Provide the [x, y] coordinate of the cell's center where the given text is located.  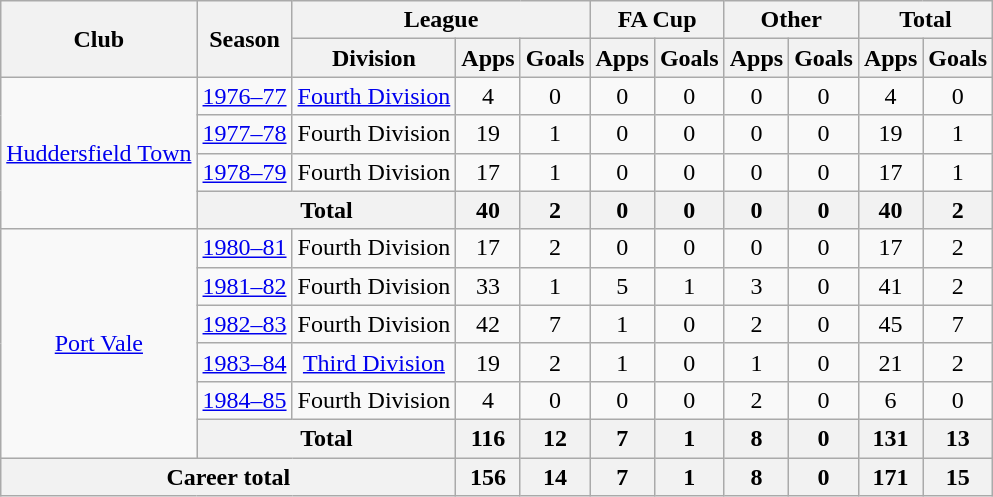
Port Vale [99, 343]
3 [756, 286]
1981–82 [244, 286]
1983–84 [244, 362]
13 [958, 438]
Huddersfield Town [99, 153]
33 [488, 286]
FA Cup [657, 20]
1977–78 [244, 134]
1978–79 [244, 172]
1976–77 [244, 96]
Other [791, 20]
6 [890, 400]
45 [890, 324]
42 [488, 324]
Club [99, 39]
131 [890, 438]
116 [488, 438]
156 [488, 477]
15 [958, 477]
21 [890, 362]
League [441, 20]
12 [555, 438]
1984–85 [244, 400]
Season [244, 39]
1982–83 [244, 324]
5 [622, 286]
41 [890, 286]
14 [555, 477]
Third Division [374, 362]
Career total [228, 477]
1980–81 [244, 248]
171 [890, 477]
Division [374, 58]
